Determine the (x, y) coordinate at the center of the cell enclosing the given text.  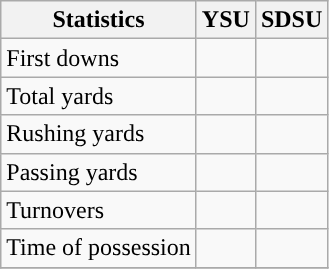
Statistics (99, 20)
Turnovers (99, 210)
YSU (226, 20)
Total yards (99, 96)
SDSU (291, 20)
Time of possession (99, 248)
First downs (99, 58)
Rushing yards (99, 134)
Passing yards (99, 172)
